Search for the cell housing the specified text and yield its [X, Y] center coordinate. 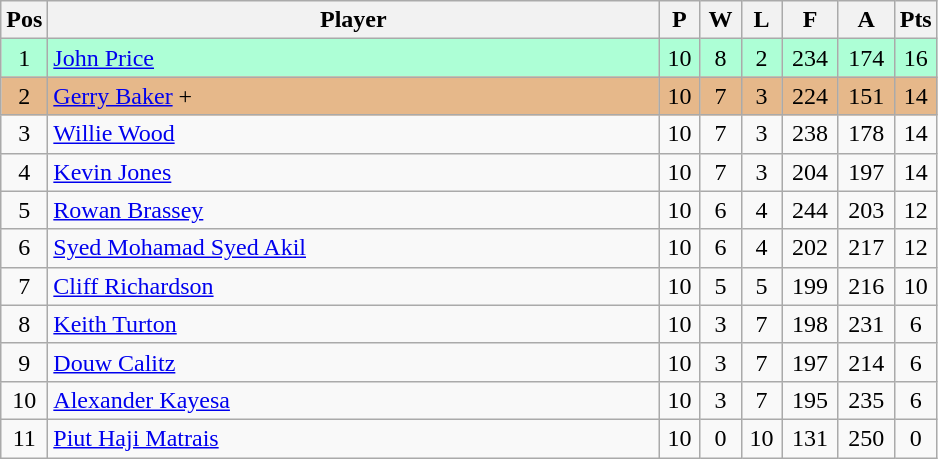
Douw Calitz [354, 362]
238 [810, 134]
235 [866, 400]
151 [866, 96]
178 [866, 134]
A [866, 20]
195 [810, 400]
217 [866, 248]
Piut Haji Matrais [354, 438]
Rowan Brassey [354, 210]
131 [810, 438]
250 [866, 438]
9 [24, 362]
203 [866, 210]
Cliff Richardson [354, 286]
216 [866, 286]
Pos [24, 20]
16 [916, 58]
Keith Turton [354, 324]
P [680, 20]
224 [810, 96]
Alexander Kayesa [354, 400]
Pts [916, 20]
231 [866, 324]
202 [810, 248]
174 [866, 58]
198 [810, 324]
Gerry Baker + [354, 96]
F [810, 20]
1 [24, 58]
199 [810, 286]
John Price [354, 58]
Willie Wood [354, 134]
11 [24, 438]
234 [810, 58]
W [720, 20]
L [762, 20]
214 [866, 362]
Player [354, 20]
Syed Mohamad Syed Akil [354, 248]
204 [810, 172]
244 [810, 210]
Kevin Jones [354, 172]
